Search for the cell housing the specified text and yield its [x, y] center coordinate. 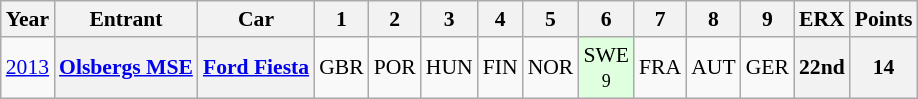
SWE9 [606, 68]
POR [395, 68]
GER [768, 68]
AUT [713, 68]
Olsbergs MSE [126, 68]
FRA [660, 68]
3 [450, 19]
NOR [551, 68]
Points [884, 19]
4 [500, 19]
14 [884, 68]
7 [660, 19]
5 [551, 19]
9 [768, 19]
6 [606, 19]
GBR [342, 68]
Ford Fiesta [256, 68]
2013 [28, 68]
Entrant [126, 19]
Car [256, 19]
FIN [500, 68]
HUN [450, 68]
8 [713, 19]
22nd [822, 68]
1 [342, 19]
2 [395, 19]
ERX [822, 19]
Year [28, 19]
